Pinpoint the cell where the given text exists, returning its (x, y) midpoint coordinate. 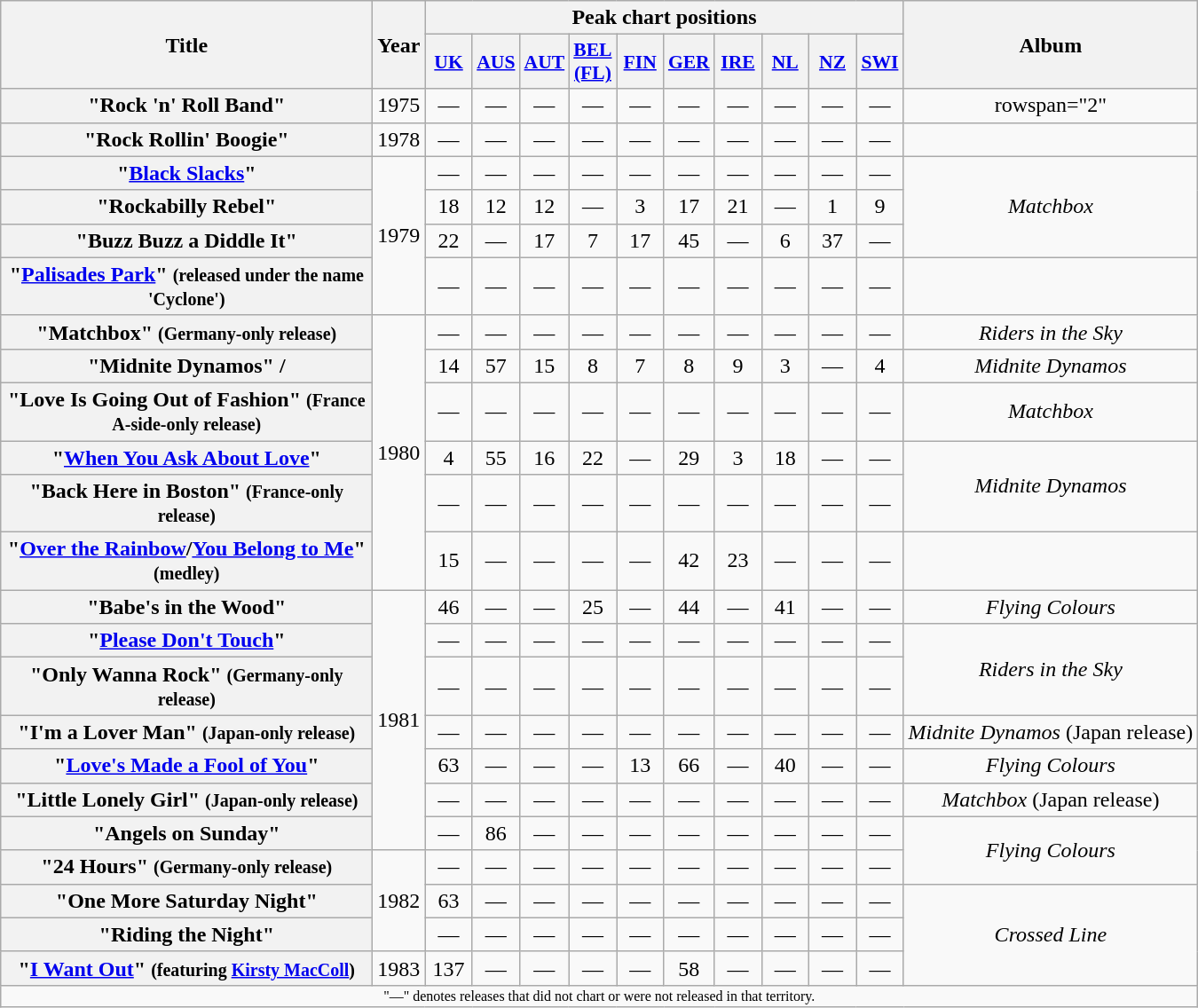
16 (545, 457)
"Please Don't Touch" (186, 641)
"Matchbox" (Germany-only release) (186, 332)
58 (689, 968)
1983 (399, 968)
Peak chart positions (664, 18)
1980 (399, 453)
"Midnite Dynamos" / (186, 366)
37 (832, 240)
1979 (399, 236)
"—" denotes releases that did not chart or were not released in that territory. (600, 996)
"Only Wanna Rock" (Germany-only release) (186, 687)
"Rock 'n' Roll Band" (186, 106)
AUT (545, 62)
21 (738, 207)
Year (399, 44)
42 (689, 561)
25 (593, 607)
BEL (FL) (593, 62)
rowspan="2" (1051, 106)
137 (449, 968)
66 (689, 766)
"I Want Out" (featuring Kirsty MacColl) (186, 968)
FIN (641, 62)
Album (1051, 44)
55 (495, 457)
"Love's Made a Fool of You" (186, 766)
1978 (399, 139)
"I'm a Lover Man" (Japan-only release) (186, 732)
41 (784, 607)
UK (449, 62)
13 (641, 766)
"Black Slacks" (186, 173)
Crossed Line (1051, 934)
NZ (832, 62)
45 (689, 240)
"Love Is Going Out of Fashion" (France A-side-only release) (186, 412)
IRE (738, 62)
Midnite Dynamos (Japan release) (1051, 732)
1981 (399, 721)
44 (689, 607)
29 (689, 457)
14 (449, 366)
"Buzz Buzz a Diddle It" (186, 240)
"Babe's in the Wood" (186, 607)
1 (832, 207)
"Back Here in Boston" (France-only release) (186, 504)
86 (495, 833)
46 (449, 607)
"Over the Rainbow/You Belong to Me" (medley) (186, 561)
"Rock Rollin' Boogie" (186, 139)
1975 (399, 106)
"When You Ask About Love" (186, 457)
40 (784, 766)
NL (784, 62)
Matchbox (Japan release) (1051, 799)
GER (689, 62)
"24 Hours" (Germany-only release) (186, 867)
1982 (399, 901)
"Riding the Night" (186, 934)
"Little Lonely Girl" (Japan-only release) (186, 799)
AUS (495, 62)
23 (738, 561)
Title (186, 44)
"Rockabilly Rebel" (186, 207)
SWI (880, 62)
"Angels on Sunday" (186, 833)
"Palisades Park" (released under the name 'Cyclone') (186, 286)
"One More Saturday Night" (186, 901)
6 (784, 240)
57 (495, 366)
